Detect which cell encompasses the target text, then output its (X, Y) center coordinate. 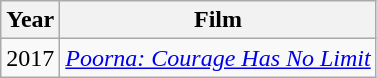
Year (30, 20)
Film (218, 20)
Poorna: Courage Has No Limit (218, 58)
2017 (30, 58)
